Pinpoint the cell where the given text exists, returning its (X, Y) midpoint coordinate. 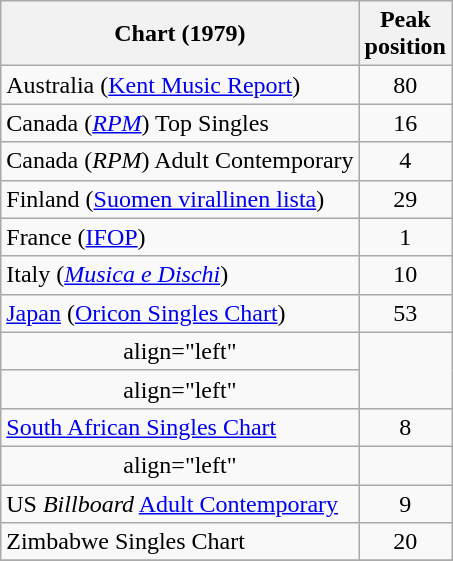
France (IFOP) (180, 237)
Peakposition (405, 34)
Finland (Suomen virallinen lista) (180, 199)
4 (405, 161)
53 (405, 313)
South African Singles Chart (180, 427)
20 (405, 542)
10 (405, 275)
Zimbabwe Singles Chart (180, 542)
80 (405, 85)
Canada (RPM) Adult Contemporary (180, 161)
Japan (Oricon Singles Chart) (180, 313)
Italy (Musica e Dischi) (180, 275)
Australia (Kent Music Report) (180, 85)
29 (405, 199)
Chart (1979) (180, 34)
9 (405, 503)
US Billboard Adult Contemporary (180, 503)
16 (405, 123)
8 (405, 427)
Canada (RPM) Top Singles (180, 123)
1 (405, 237)
